From the cell containing the given text, extract its center point as [x, y] coordinate. 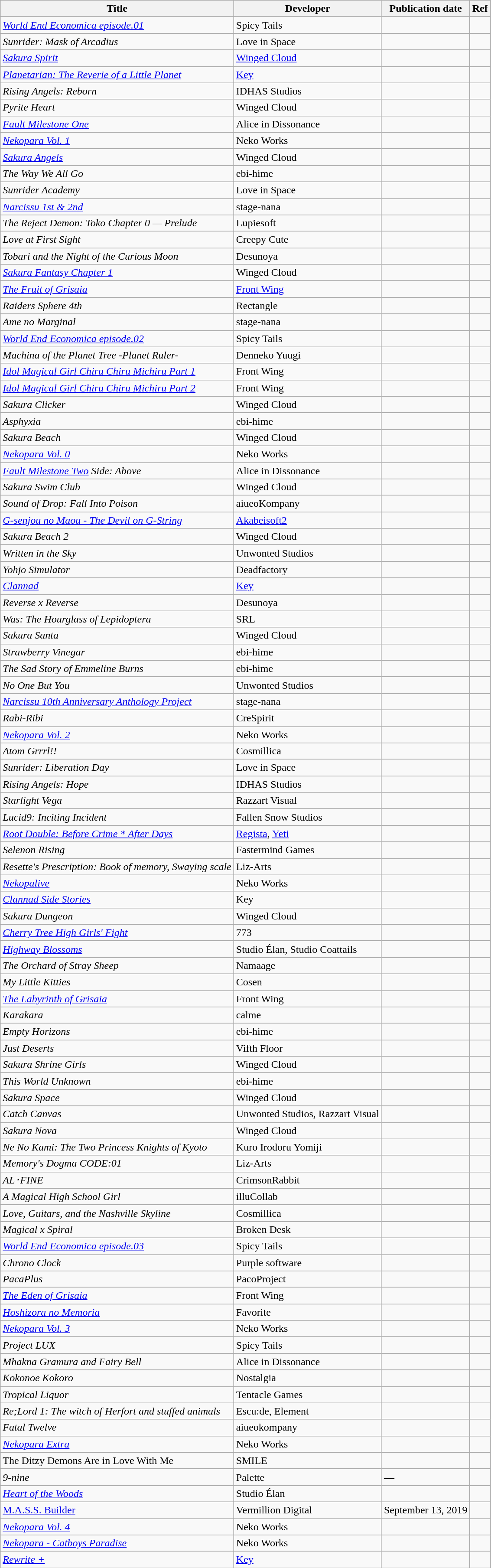
9-nine [117, 1477]
Resette's Prescription: Book of memory, Swaying scale [117, 867]
Rabi-Ribi [117, 718]
Cosen [308, 982]
Razzart Visual [308, 801]
September 13, 2019 [426, 1510]
Written in the Sky [117, 553]
Fault Milestone One [117, 124]
Reverse x Reverse [117, 603]
The Labyrinth of Grisaia [117, 998]
Lucid9: Inciting Incident [117, 817]
Ref [480, 9]
Yohjo Simulator [117, 570]
Clannad Side Stories [117, 900]
Sakura Fantasy Chapter 1 [117, 273]
Chrono Clock [117, 1263]
Empty Horizons [117, 1032]
Tobari and the Night of the Curious Moon [117, 256]
Tropical Liquor [117, 1395]
Cherry Tree High Girls' Fight [117, 932]
Nostalgia [308, 1378]
Fatal Twelve [117, 1428]
Sakura Beach 2 [117, 537]
Fastermind Games [308, 850]
Love at First Sight [117, 240]
The Ditzy Demons Are in Love With Me [117, 1460]
Sakura Swim Club [117, 487]
Regista, Yeti [308, 834]
Sakura Shrine Girls [117, 1065]
Sakura Space [117, 1098]
Nekopara Extra [117, 1444]
Pyrite Heart [117, 108]
Nekopalive [117, 883]
Title [117, 9]
Favorite [308, 1312]
The Fruit of Grisaia [117, 289]
Rising Angels: Hope [117, 784]
Akabeisoft2 [308, 520]
aiueoKompany [308, 504]
Just Deserts [117, 1048]
Strawberry Vinegar [117, 652]
Kuro Irodoru Yomiji [308, 1147]
Nekopara Vol. 3 [117, 1329]
My Little Kitties [117, 982]
calme [308, 1015]
CrimsonRabbit [308, 1180]
aiueokompany [308, 1428]
Nekopara Vol. 1 [117, 140]
Rewrite + [117, 1560]
The Reject Demon: Toko Chapter 0 — Prelude [117, 223]
Studio Élan [308, 1493]
Rising Angels: Reborn [117, 91]
Nekopara Vol. 0 [117, 454]
World End Economica episode.01 [117, 25]
M.A.S.S. Builder [117, 1510]
Sunrider: Liberation Day [117, 768]
Palette [308, 1477]
Sakura Spirit [117, 58]
No One But You [117, 685]
Clannad [117, 586]
Heart of the Woods [117, 1493]
AL･FINE [117, 1180]
PacaPlus [117, 1279]
Highway Blossoms [117, 949]
Unwonted Studios, Razzart Visual [308, 1114]
Narcissu 10th Anniversary Anthology Project [117, 701]
PacoProject [308, 1279]
Catch Canvas [117, 1114]
Nekopara Vol. 2 [117, 735]
Denneko Yuugi [308, 355]
The Eden of Grisaia [117, 1296]
Tentacle Games [308, 1395]
CreSpirit [308, 718]
Root Double: Before Crime * After Days [117, 834]
Broken Desk [308, 1229]
Love, Guitars, and the Nashville Skyline [117, 1213]
Sakura Angels [117, 157]
Project LUX [117, 1345]
Raiders Sphere 4th [117, 306]
Memory's Dogma CODE:01 [117, 1164]
Ame no Marginal [117, 322]
This World Unknown [117, 1081]
Publication date [426, 9]
773 [308, 932]
Purple software [308, 1263]
Developer [308, 9]
World End Economica episode.03 [117, 1246]
Escu:de, Element [308, 1411]
Vifth Floor [308, 1048]
Idol Magical Girl Chiru Chiru Michiru Part 2 [117, 388]
Nekopara - Catboys Paradise [117, 1543]
The Orchard of Stray Sheep [117, 965]
Nekopara Vol. 4 [117, 1526]
The Sad Story of Emmeline Burns [117, 668]
Re;Lord 1: The witch of Herfort and stuffed animals [117, 1411]
Karakara [117, 1015]
Sakura Clicker [117, 404]
G-senjou no Maou - The Devil on G-String [117, 520]
Machina of the Planet Tree -Planet Ruler- [117, 355]
Fallen Snow Studios [308, 817]
Hoshizora no Memoria [117, 1312]
The Way We All Go [117, 173]
illuCollab [308, 1196]
World End Economica episode.02 [117, 339]
Deadfactory [308, 570]
Mhakna Gramura and Fairy Bell [117, 1362]
Sunrider: Mask of Arcadius [117, 42]
Sound of Drop: Fall Into Poison [117, 504]
Planetarian: The Reverie of a Little Planet [117, 75]
SMILE [308, 1460]
Vermillion Digital [308, 1510]
Creepy Cute [308, 240]
Sakura Beach [117, 437]
Idol Magical Girl Chiru Chiru Michiru Part 1 [117, 372]
Sunrider Academy [117, 190]
Selenon Rising [117, 850]
Starlight Vega [117, 801]
Magical x Spiral [117, 1229]
— [426, 1477]
Namaage [308, 965]
Asphyxia [117, 421]
Studio Élan, Studio Coattails [308, 949]
Kokonoe Kokoro [117, 1378]
Atom Grrrl!! [117, 751]
Fault Milestone Two Side: Above [117, 470]
Sakura Santa [117, 636]
Narcissu 1st & 2nd [117, 207]
Sakura Nova [117, 1131]
Lupiesoft [308, 223]
A Magical High School Girl [117, 1196]
Sakura Dungeon [117, 916]
Ne No Kami: The Two Princess Knights of Kyoto [117, 1147]
SRL [308, 619]
Rectangle [308, 306]
Was: The Hourglass of Lepidoptera [117, 619]
